Output the [x, y] coordinate of the center of the cell containing the given text.  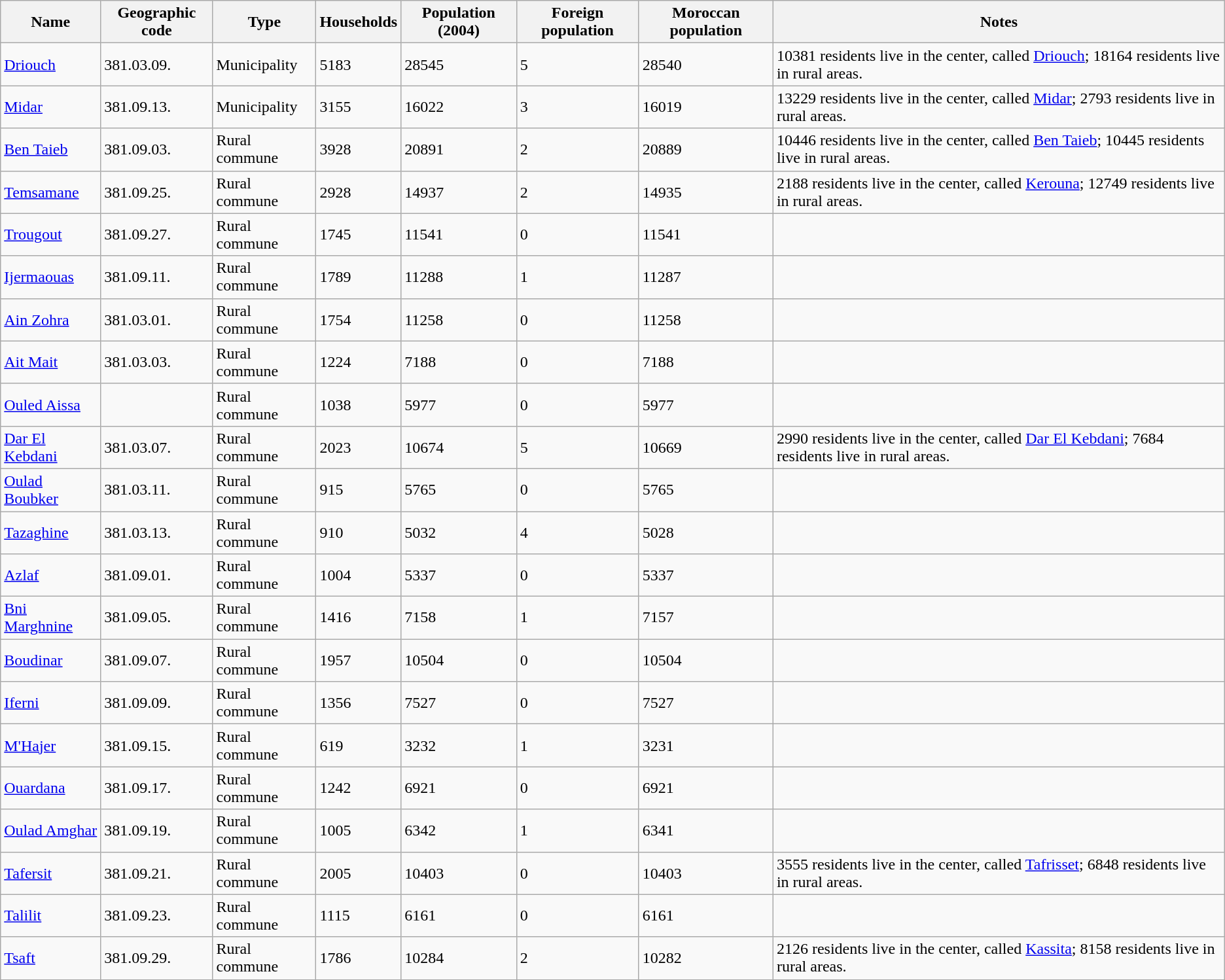
10669 [705, 447]
Ouled Aissa [51, 404]
Type [264, 22]
14937 [459, 192]
381.09.07. [157, 661]
Driouch [51, 64]
Iferni [51, 703]
Oulad Boubker [51, 489]
3 [577, 107]
2188 residents live in the center, called Kerouna; 12749 residents live in rural areas. [999, 192]
3928 [359, 149]
381.09.21. [157, 873]
1786 [359, 958]
Geographic code [157, 22]
6342 [459, 831]
Bni Marghnine [51, 618]
381.03.11. [157, 489]
1356 [359, 703]
28545 [459, 64]
20891 [459, 149]
13229 residents live in the center, called Midar; 2793 residents live in rural areas. [999, 107]
Households [359, 22]
10381 residents live in the center, called Driouch; 18164 residents live in rural areas. [999, 64]
Notes [999, 22]
1416 [359, 618]
16022 [459, 107]
2990 residents live in the center, called Dar El Kebdani; 7684 residents live in rural areas. [999, 447]
10282 [705, 958]
10284 [459, 958]
2126 residents live in the center, called Kassita; 8158 residents live in rural areas. [999, 958]
11287 [705, 277]
381.03.13. [157, 533]
910 [359, 533]
3155 [359, 107]
14935 [705, 192]
Trougout [51, 234]
381.09.17. [157, 788]
Tazaghine [51, 533]
Population (2004) [459, 22]
1242 [359, 788]
3231 [705, 746]
381.09.11. [157, 277]
1957 [359, 661]
381.09.19. [157, 831]
1115 [359, 916]
Dar El Kebdani [51, 447]
3232 [459, 746]
Ain Zohra [51, 319]
10446 residents live in the center, called Ben Taieb; 10445 residents live in rural areas. [999, 149]
381.09.15. [157, 746]
381.09.05. [157, 618]
5028 [705, 533]
28540 [705, 64]
11288 [459, 277]
619 [359, 746]
1745 [359, 234]
2023 [359, 447]
M'Hajer [51, 746]
7157 [705, 618]
Temsamane [51, 192]
1038 [359, 404]
381.03.01. [157, 319]
6341 [705, 831]
381.09.13. [157, 107]
381.03.09. [157, 64]
381.09.23. [157, 916]
915 [359, 489]
20889 [705, 149]
2005 [359, 873]
10674 [459, 447]
1005 [359, 831]
381.09.29. [157, 958]
2928 [359, 192]
381.03.07. [157, 447]
Moroccan population [705, 22]
5183 [359, 64]
381.09.25. [157, 192]
5032 [459, 533]
16019 [705, 107]
Oulad Amghar [51, 831]
Ouardana [51, 788]
Azlaf [51, 576]
Tafersit [51, 873]
381.09.09. [157, 703]
Ijermaouas [51, 277]
Ben Taieb [51, 149]
1004 [359, 576]
Ait Mait [51, 362]
3555 residents live in the center, called Tafrisset; 6848 residents live in rural areas. [999, 873]
Midar [51, 107]
1224 [359, 362]
381.09.27. [157, 234]
7158 [459, 618]
Tsaft [51, 958]
381.09.01. [157, 576]
381.03.03. [157, 362]
381.09.03. [157, 149]
1789 [359, 277]
4 [577, 533]
Boudinar [51, 661]
Foreign population [577, 22]
Name [51, 22]
Talilit [51, 916]
1754 [359, 319]
